Locate the cell with the specified text and output its (X, Y) center coordinate. 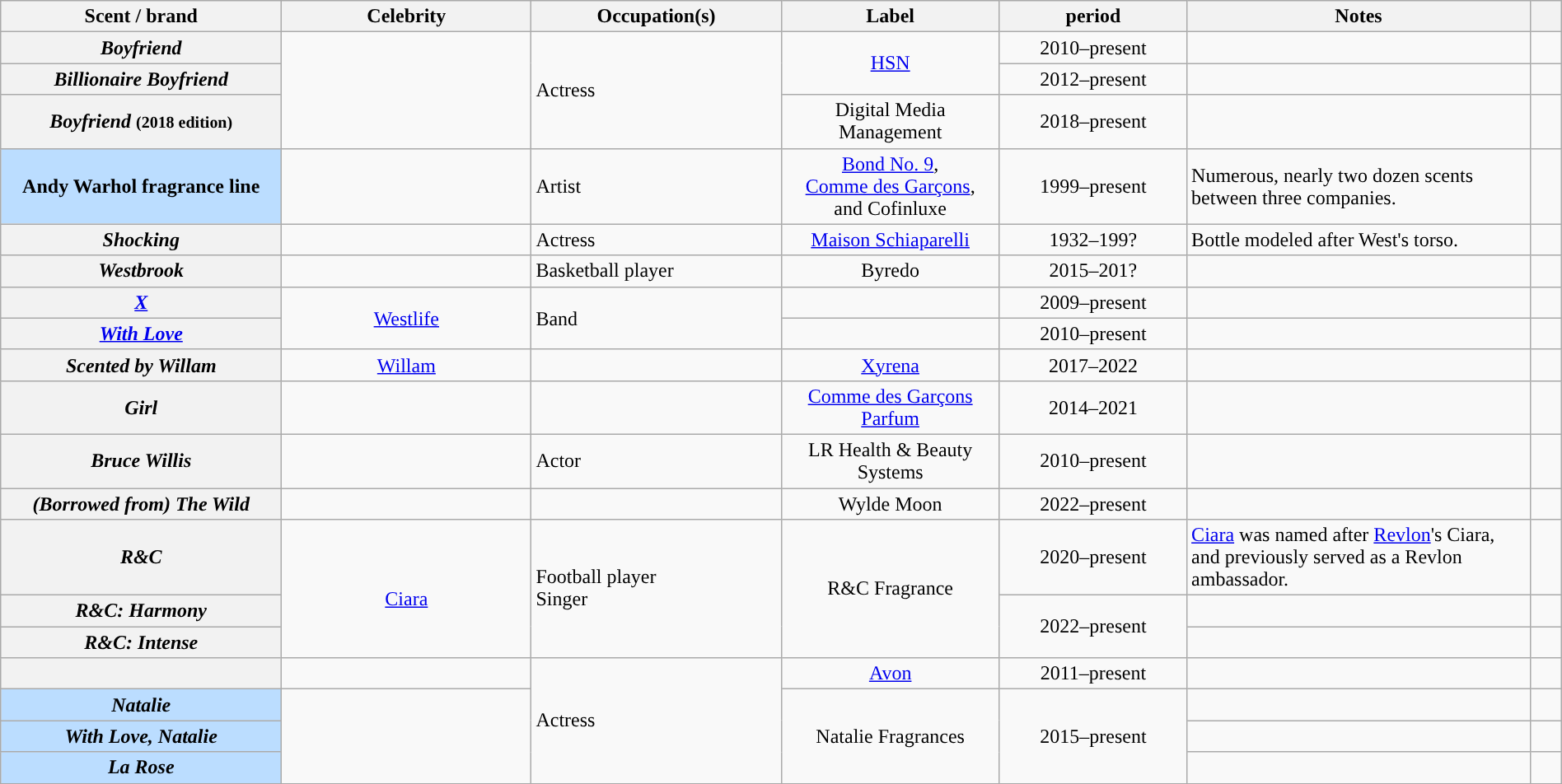
Natalie (142, 705)
Bottle modeled after West's torso. (1359, 240)
Basketball player (656, 271)
Band (656, 318)
Willam (407, 365)
Girl (142, 407)
R&C Fragrance (890, 589)
Westbrook (142, 271)
Ciara was named after Revlon's Ciara, and previously served as a Revlon ambassador. (1359, 558)
period (1092, 16)
Maison Schiaparelli (890, 240)
Shocking (142, 240)
Label (890, 16)
2009–present (1092, 302)
HSN (890, 63)
Wylde Moon (890, 503)
Andy Warhol fragrance line (142, 186)
Westlife (407, 318)
Digital Media Management (890, 122)
Boyfriend (142, 48)
Ciara (407, 589)
LR Health & Beauty Systems (890, 461)
(Borrowed from) The Wild (142, 503)
R&C: Harmony (142, 611)
Scent / brand (142, 16)
R&C: Intense (142, 642)
2015–201? (1092, 271)
R&C (142, 558)
2014–2021 (1092, 407)
Celebrity (407, 16)
Notes (1359, 16)
La Rose (142, 768)
Occupation(s) (656, 16)
Bond No. 9,Comme des Garçons,and Cofinluxe (890, 186)
With Love, Natalie (142, 736)
Byredo (890, 271)
Boyfriend (2018 edition) (142, 122)
Xyrena (890, 365)
2015–present (1092, 736)
2020–present (1092, 558)
Numerous, nearly two dozen scents between three companies. (1359, 186)
Bruce Willis (142, 461)
2011–present (1092, 674)
2012–present (1092, 79)
2017–2022 (1092, 365)
With Love (142, 334)
Actor (656, 461)
Scented by Willam (142, 365)
X (142, 302)
1932–199? (1092, 240)
Comme des Garçons Parfum (890, 407)
2018–present (1092, 122)
Artist (656, 186)
Football playerSinger (656, 589)
Billionaire Boyfriend (142, 79)
1999–present (1092, 186)
Natalie Fragrances (890, 736)
Avon (890, 674)
